From the cell containing the given text, extract its center point as [x, y] coordinate. 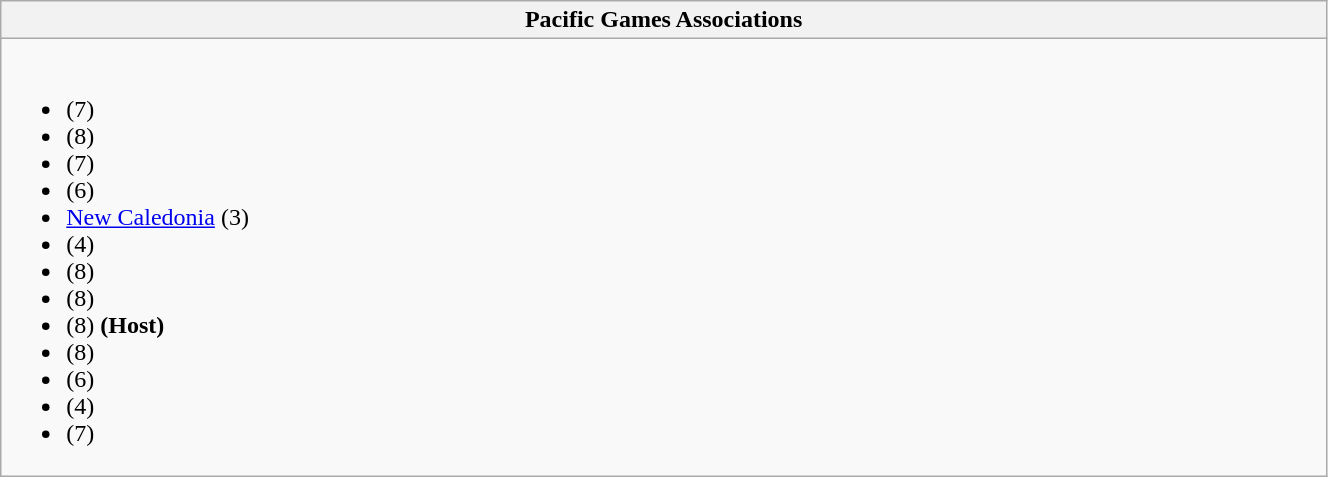
Pacific Games Associations [664, 20]
(7) (8) (7) (6) New Caledonia (3) (4) (8) (8) (8) (Host) (8) (6) (4) (7) [664, 258]
